From the cell containing the given text, extract its center point as [x, y] coordinate. 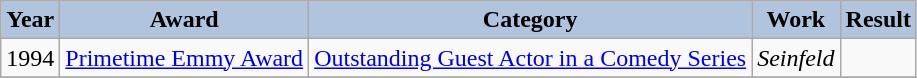
1994 [30, 58]
Work [796, 20]
Result [878, 20]
Primetime Emmy Award [184, 58]
Seinfeld [796, 58]
Category [530, 20]
Award [184, 20]
Outstanding Guest Actor in a Comedy Series [530, 58]
Year [30, 20]
